Find where the given text appears and provide that cell's center as [x, y] coordinate. 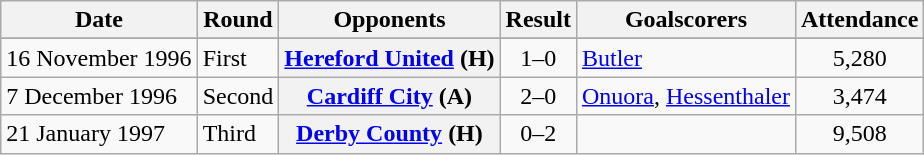
3,474 [859, 96]
7 December 1996 [99, 96]
Onuora, Hessenthaler [686, 96]
Round [238, 20]
Derby County (H) [390, 134]
21 January 1997 [99, 134]
Goalscorers [686, 20]
Opponents [390, 20]
Cardiff City (A) [390, 96]
Result [538, 20]
Hereford United (H) [390, 58]
0–2 [538, 134]
9,508 [859, 134]
16 November 1996 [99, 58]
First [238, 58]
Butler [686, 58]
Third [238, 134]
Attendance [859, 20]
Date [99, 20]
2–0 [538, 96]
5,280 [859, 58]
Second [238, 96]
1–0 [538, 58]
